Find where the given text appears and provide that cell's center as [x, y] coordinate. 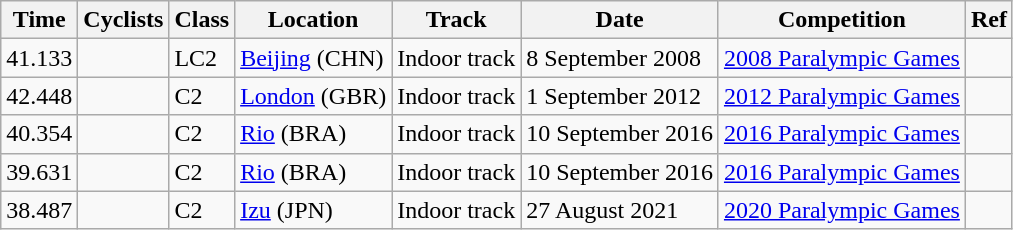
Time [40, 20]
LC2 [202, 58]
Ref [988, 20]
Izu (JPN) [314, 210]
40.354 [40, 134]
1 September 2012 [620, 96]
2012 Paralympic Games [842, 96]
41.133 [40, 58]
27 August 2021 [620, 210]
Cyclists [124, 20]
Beijing (CHN) [314, 58]
Competition [842, 20]
Class [202, 20]
2020 Paralympic Games [842, 210]
2008 Paralympic Games [842, 58]
42.448 [40, 96]
Track [456, 20]
38.487 [40, 210]
8 September 2008 [620, 58]
Location [314, 20]
London (GBR) [314, 96]
Date [620, 20]
39.631 [40, 172]
